From the cell containing the given text, extract its center point as [x, y] coordinate. 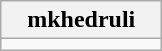
mkhedruli [82, 20]
